Return (x, y) of the center of cell containing provided text 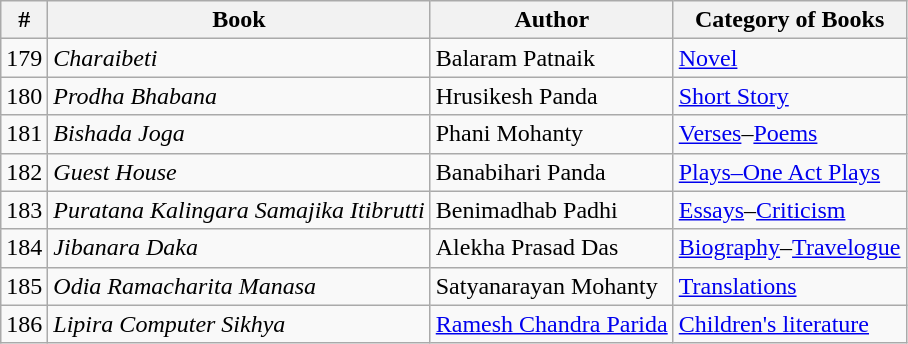
# (24, 20)
Satyanarayan Mohanty (552, 286)
Alekha Prasad Das (552, 248)
183 (24, 210)
Children's literature (790, 324)
181 (24, 134)
Odia Ramacharita Manasa (239, 286)
180 (24, 96)
186 (24, 324)
Benimadhab Padhi (552, 210)
Short Story (790, 96)
Ramesh Chandra Parida (552, 324)
Phani Mohanty (552, 134)
Jibanara Daka (239, 248)
184 (24, 248)
Charaibeti (239, 58)
Puratana Kalingara Samajika Itibrutti (239, 210)
Category of Books (790, 20)
Biography–Travelogue (790, 248)
179 (24, 58)
Banabihari Panda (552, 172)
Book (239, 20)
Translations (790, 286)
Plays–One Act Plays (790, 172)
Lipira Computer Sikhya (239, 324)
Verses–Poems (790, 134)
182 (24, 172)
Author (552, 20)
Prodha Bhabana (239, 96)
Hrusikesh Panda (552, 96)
Novel (790, 58)
Balaram Patnaik (552, 58)
Essays–Criticism (790, 210)
Bishada Joga (239, 134)
185 (24, 286)
Guest House (239, 172)
